Provide the [x, y] coordinate of the cell's center where the given text is located.  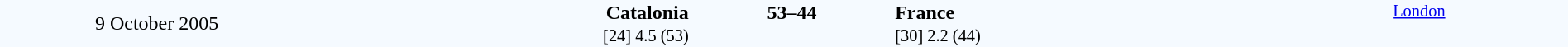
France [1082, 12]
[24] 4.5 (53) [501, 36]
9 October 2005 [157, 23]
[30] 2.2 (44) [1082, 36]
53–44 [791, 12]
London [1419, 23]
Catalonia [501, 12]
